Determine the [X, Y] coordinate at the center of the cell enclosing the given text.  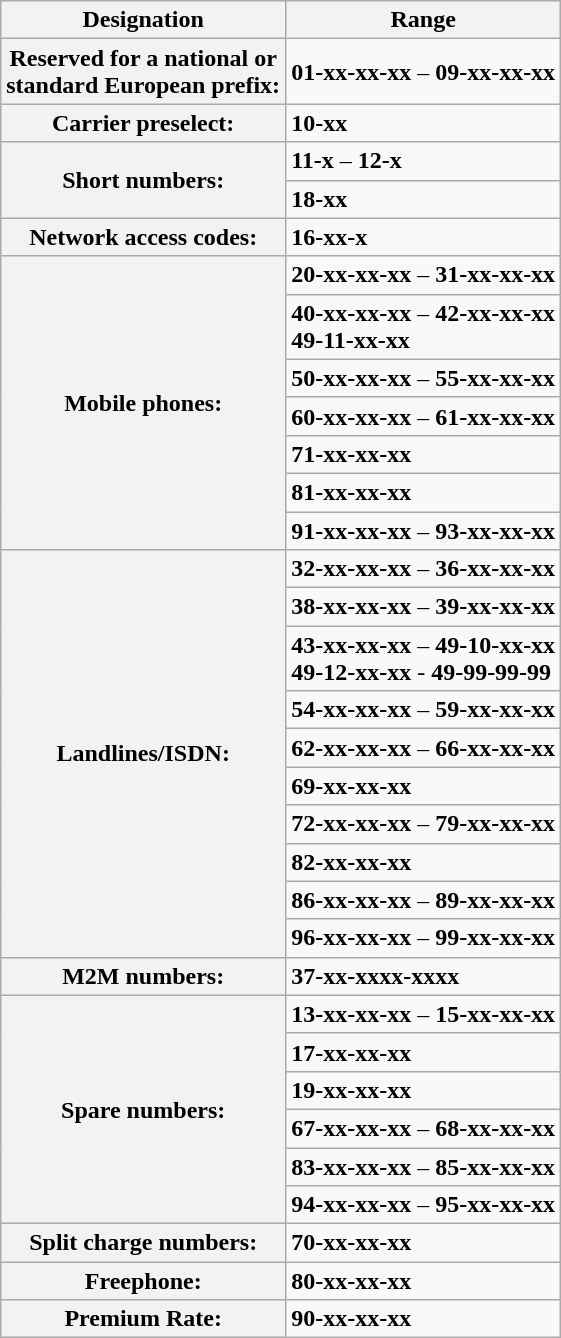
M2M numbers: [144, 976]
54-xx-xx-xx – 59-xx-xx-xx [424, 710]
86-xx-xx-xx – 89-xx-xx-xx [424, 900]
71-xx-xx-xx [424, 454]
Range [424, 20]
82-xx-xx-xx [424, 862]
43-xx-xx-xx – 49-10-xx-xx49-12-xx-xx - 49-99-99-99 [424, 658]
90-xx-xx-xx [424, 1319]
91-xx-xx-xx – 93-xx-xx-xx [424, 531]
72-xx-xx-xx – 79-xx-xx-xx [424, 824]
67-xx-xx-xx – 68-xx-xx-xx [424, 1128]
96-xx-xx-xx – 99-xx-xx-xx [424, 938]
94-xx-xx-xx – 95-xx-xx-xx [424, 1205]
Spare numbers: [144, 1109]
Designation [144, 20]
18-xx [424, 199]
19-xx-xx-xx [424, 1090]
70-xx-xx-xx [424, 1243]
83-xx-xx-xx – 85-xx-xx-xx [424, 1167]
62-xx-xx-xx – 66-xx-xx-xx [424, 748]
20-xx-xx-xx – 31-xx-xx-xx [424, 275]
50-xx-xx-xx – 55-xx-xx-xx [424, 378]
17-xx-xx-xx [424, 1052]
Landlines/ISDN: [144, 754]
Reserved for a national orstandard European prefix: [144, 72]
69-xx-xx-xx [424, 786]
11-x – 12-x [424, 161]
16-xx-x [424, 237]
40-xx-xx-xx – 42-xx-xx-xx49-11-xx-xx [424, 326]
Network access codes: [144, 237]
01-xx-xx-xx – 09-xx-xx-xx [424, 72]
80-xx-xx-xx [424, 1281]
10-xx [424, 123]
Premium Rate: [144, 1319]
Short numbers: [144, 180]
Carrier preselect: [144, 123]
38-xx-xx-xx – 39-xx-xx-xx [424, 607]
32-xx-xx-xx – 36-xx-xx-xx [424, 569]
60-xx-xx-xx – 61-xx-xx-xx [424, 416]
Mobile phones: [144, 402]
Freephone: [144, 1281]
37-xx-xxxx-xxxx [424, 976]
81-xx-xx-xx [424, 492]
13-xx-xx-xx – 15-xx-xx-xx [424, 1014]
Split charge numbers: [144, 1243]
